Find where the given text appears and provide that cell's center as (x, y) coordinate. 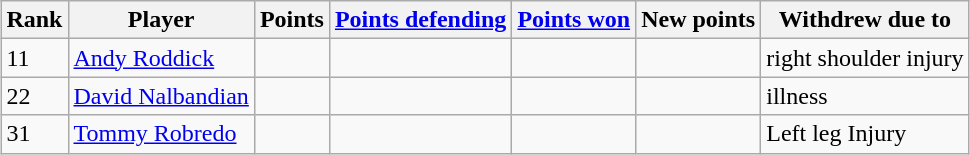
Withdrew due to (865, 20)
right shoulder injury (865, 58)
Left leg Injury (865, 134)
31 (34, 134)
Points defending (420, 20)
Player (161, 20)
illness (865, 96)
David Nalbandian (161, 96)
11 (34, 58)
Points won (574, 20)
22 (34, 96)
Andy Roddick (161, 58)
New points (698, 20)
Tommy Robredo (161, 134)
Rank (34, 20)
Points (292, 20)
